Return the [x, y] coordinate for the center point of the cell that contains the specified text.  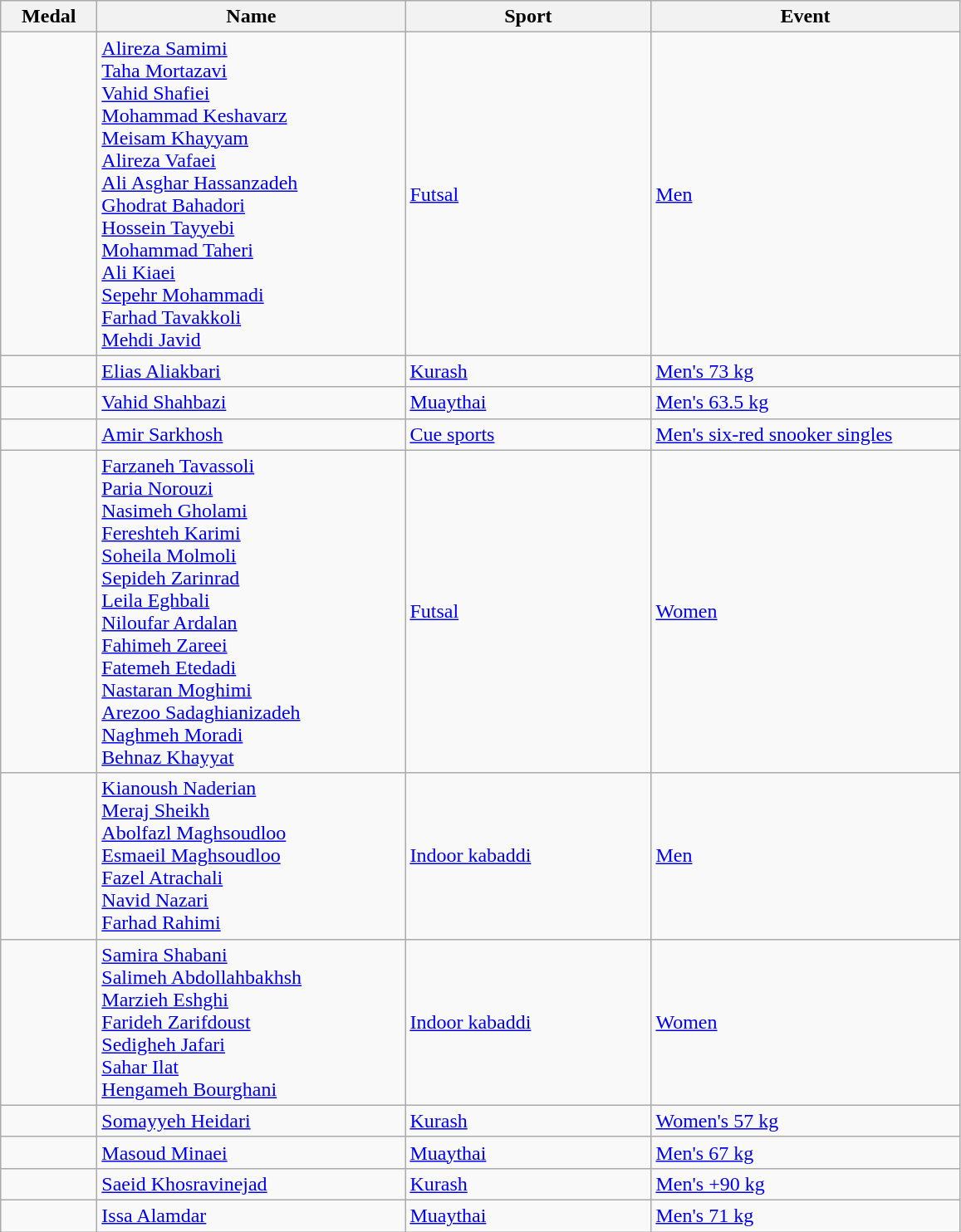
Men's 67 kg [806, 1152]
Men's 73 kg [806, 371]
Issa Alamdar [251, 1215]
Name [251, 17]
Event [806, 17]
Women's 57 kg [806, 1121]
Men's 63.5 kg [806, 403]
Sport [528, 17]
Vahid Shahbazi [251, 403]
Masoud Minaei [251, 1152]
Men's 71 kg [806, 1215]
Medal [49, 17]
Elias Aliakbari [251, 371]
Kianoush NaderianMeraj SheikhAbolfazl MaghsoudlooEsmaeil MaghsoudlooFazel AtrachaliNavid NazariFarhad Rahimi [251, 856]
Cue sports [528, 434]
Men's +90 kg [806, 1184]
Amir Sarkhosh [251, 434]
Samira ShabaniSalimeh AbdollahbakhshMarzieh EshghiFarideh ZarifdoustSedigheh JafariSahar IlatHengameh Bourghani [251, 1022]
Saeid Khosravinejad [251, 1184]
Somayyeh Heidari [251, 1121]
Men's six-red snooker singles [806, 434]
